For the text-containing cell, return its midpoint in (X, Y) coordinate format. 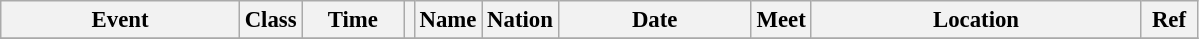
Class (270, 20)
Event (120, 20)
Time (353, 20)
Location (976, 20)
Name (448, 20)
Ref (1169, 20)
Date (654, 20)
Meet (781, 20)
Nation (520, 20)
